Provide the (x, y) coordinate of the cell's center where the given text is located.  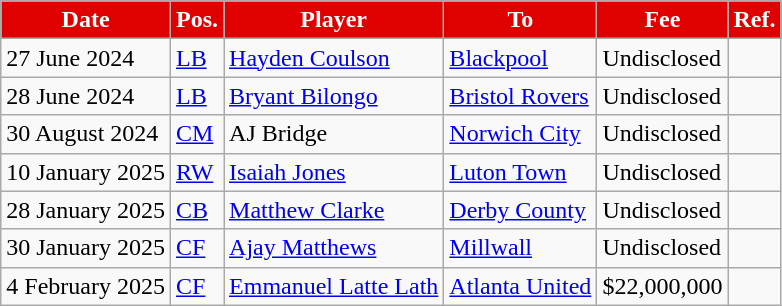
4 February 2025 (86, 286)
Atlanta United (520, 286)
Derby County (520, 210)
30 August 2024 (86, 134)
Matthew Clarke (334, 210)
$22,000,000 (662, 286)
RW (196, 172)
Player (334, 20)
Isaiah Jones (334, 172)
Bristol Rovers (520, 96)
Luton Town (520, 172)
Norwich City (520, 134)
Fee (662, 20)
AJ Bridge (334, 134)
28 January 2025 (86, 210)
10 January 2025 (86, 172)
To (520, 20)
27 June 2024 (86, 58)
Pos. (196, 20)
Hayden Coulson (334, 58)
Bryant Bilongo (334, 96)
30 January 2025 (86, 248)
Blackpool (520, 58)
Ajay Matthews (334, 248)
CM (196, 134)
CB (196, 210)
Date (86, 20)
28 June 2024 (86, 96)
Emmanuel Latte Lath (334, 286)
Ref. (754, 20)
Millwall (520, 248)
